Locate the cell with the specified text and output its (X, Y) center coordinate. 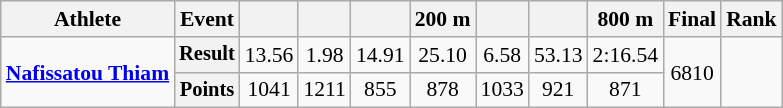
1033 (502, 90)
1041 (270, 90)
Athlete (88, 19)
53.13 (558, 55)
855 (380, 90)
14.91 (380, 55)
Final (692, 19)
878 (443, 90)
1.98 (324, 55)
2:16.54 (626, 55)
200 m (443, 19)
13.56 (270, 55)
Result (207, 55)
1211 (324, 90)
Points (207, 90)
6810 (692, 72)
25.10 (443, 55)
Rank (752, 19)
6.58 (502, 55)
Event (207, 19)
921 (558, 90)
871 (626, 90)
800 m (626, 19)
Nafissatou Thiam (88, 72)
